From the cell containing the given text, extract its center point as [X, Y] coordinate. 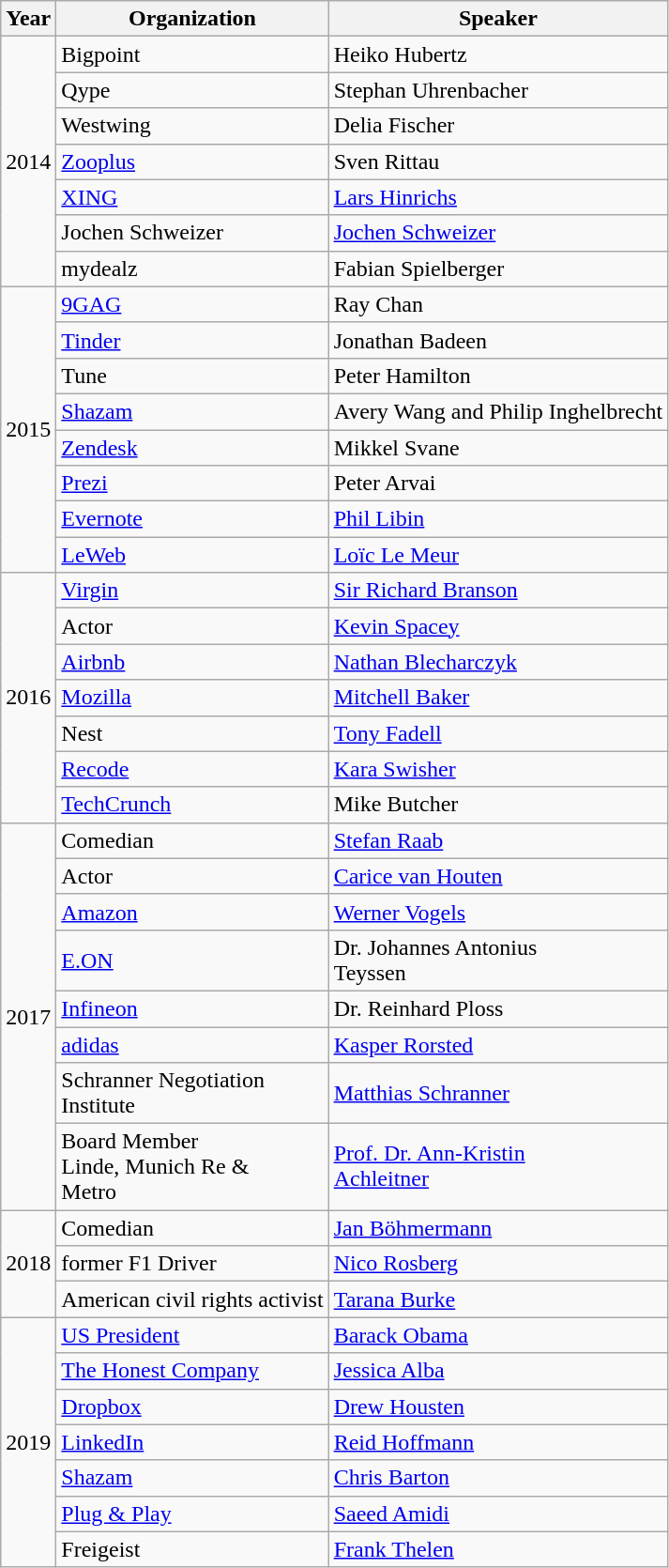
Kasper Rorsted [498, 1045]
Amazon [192, 912]
Tony Fadell [498, 733]
Sven Rittau [498, 161]
Chris Barton [498, 1478]
Fabian Spielberger [498, 269]
Saeed Amidi [498, 1514]
The Honest Company [192, 1371]
2014 [28, 161]
Dropbox [192, 1407]
Prof. Dr. Ann-KristinAchleitner [498, 1167]
Zendesk [192, 448]
Phil Libin [498, 519]
Heiko Hubertz [498, 54]
Mitchell Baker [498, 698]
Organization [192, 19]
9GAG [192, 304]
Peter Arvai [498, 484]
Tarana Burke [498, 1299]
2015 [28, 429]
Werner Vogels [498, 912]
Freigeist [192, 1549]
Mozilla [192, 698]
Frank Thelen [498, 1549]
Speaker [498, 19]
Ray Chan [498, 304]
Bigpoint [192, 54]
adidas [192, 1045]
Matthias Schranner [498, 1093]
2018 [28, 1264]
Schranner NegotiationInstitute [192, 1093]
Year [28, 19]
Jessica Alba [498, 1371]
Delia Fischer [498, 126]
Tune [192, 376]
2019 [28, 1442]
Avery Wang and Philip Inghelbrecht [498, 411]
LinkedIn [192, 1442]
Kevin Spacey [498, 626]
Lars Hinrichs [498, 197]
former F1 Driver [192, 1264]
Jan Böhmermann [498, 1228]
Loïc Le Meur [498, 555]
Plug & Play [192, 1514]
Evernote [192, 519]
Dr. Reinhard Ploss [498, 1008]
Board MemberLinde, Munich Re &Metro [192, 1167]
Peter Hamilton [498, 376]
US President [192, 1335]
Mikkel Svane [498, 448]
American civil rights activist [192, 1299]
Reid Hoffmann [498, 1442]
Stefan Raab [498, 840]
XING [192, 197]
Jonathan Badeen [498, 340]
LeWeb [192, 555]
Nest [192, 733]
E.ON [192, 960]
mydealz [192, 269]
2016 [28, 698]
Westwing [192, 126]
Tinder [192, 340]
Nathan Blecharczyk [498, 662]
Stephan Uhrenbacher [498, 90]
Kara Swisher [498, 769]
Sir Richard Branson [498, 591]
Prezi [192, 484]
Virgin [192, 591]
Mike Butcher [498, 805]
Carice van Houten [498, 876]
Zooplus [192, 161]
TechCrunch [192, 805]
Airbnb [192, 662]
Qype [192, 90]
Nico Rosberg [498, 1264]
Dr. Johannes AntoniusTeyssen [498, 960]
Infineon [192, 1008]
2017 [28, 1016]
Drew Housten [498, 1407]
Barack Obama [498, 1335]
Recode [192, 769]
